Return [x, y] of the center of cell containing provided text 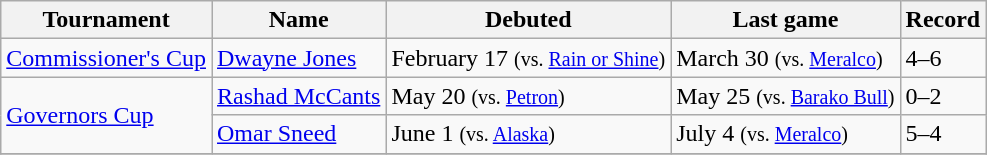
Omar Sneed [299, 134]
Name [299, 20]
4–6 [943, 58]
Last game [786, 20]
Debuted [528, 20]
February 17 (vs. Rain or Shine) [528, 58]
5–4 [943, 134]
June 1 (vs. Alaska) [528, 134]
Commissioner's Cup [106, 58]
July 4 (vs. Meralco) [786, 134]
0–2 [943, 96]
Governors Cup [106, 115]
Rashad McCants [299, 96]
May 20 (vs. Petron) [528, 96]
March 30 (vs. Meralco) [786, 58]
Dwayne Jones [299, 58]
May 25 (vs. Barako Bull) [786, 96]
Record [943, 20]
Tournament [106, 20]
